Return [x, y] of the center of cell containing provided text 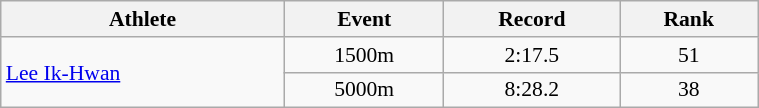
51 [689, 55]
38 [689, 90]
Record [532, 19]
2:17.5 [532, 55]
Lee Ik-Hwan [143, 72]
Athlete [143, 19]
Rank [689, 19]
Event [364, 19]
5000m [364, 90]
8:28.2 [532, 90]
1500m [364, 55]
